Search for the cell housing the specified text and yield its [X, Y] center coordinate. 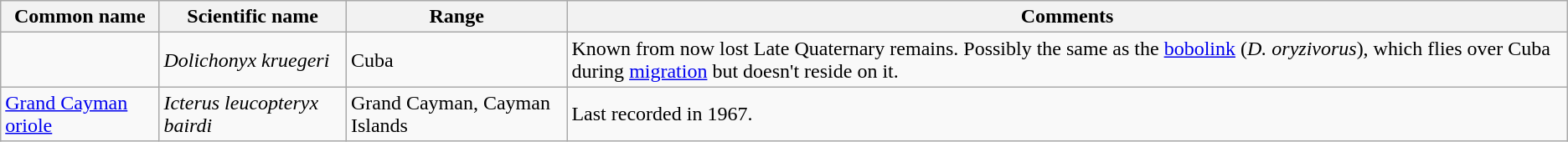
Grand Cayman, Cayman Islands [456, 114]
Dolichonyx kruegeri [253, 60]
Last recorded in 1967. [1067, 114]
Comments [1067, 17]
Icterus leucopteryx bairdi [253, 114]
Cuba [456, 60]
Range [456, 17]
Grand Cayman oriole [80, 114]
Scientific name [253, 17]
Common name [80, 17]
